Return the (x, y) coordinate for the center point of the cell that contains the specified text.  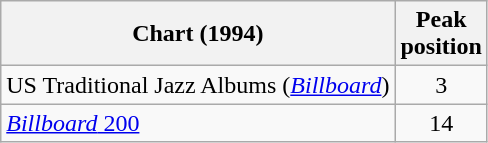
Peakposition (441, 34)
3 (441, 85)
US Traditional Jazz Albums (Billboard) (198, 85)
Billboard 200 (198, 123)
Chart (1994) (198, 34)
14 (441, 123)
